Search for the cell housing the specified text and yield its [x, y] center coordinate. 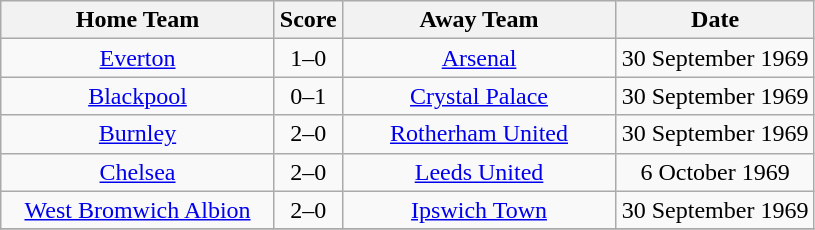
Date [716, 20]
Everton [138, 58]
Crystal Palace [479, 96]
Arsenal [479, 58]
Rotherham United [479, 134]
6 October 1969 [716, 172]
Home Team [138, 20]
1–0 [308, 58]
Ipswich Town [479, 210]
Blackpool [138, 96]
0–1 [308, 96]
Leeds United [479, 172]
Away Team [479, 20]
West Bromwich Albion [138, 210]
Burnley [138, 134]
Score [308, 20]
Chelsea [138, 172]
